Output the [x, y] coordinate of the center of the cell containing the given text.  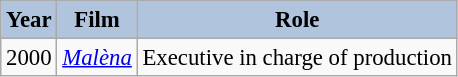
2000 [29, 58]
Year [29, 20]
Executive in charge of production [297, 58]
Role [297, 20]
Malèna [97, 58]
Film [97, 20]
